Identify which cell holds the provided text, then report its [X, Y] central coordinate. 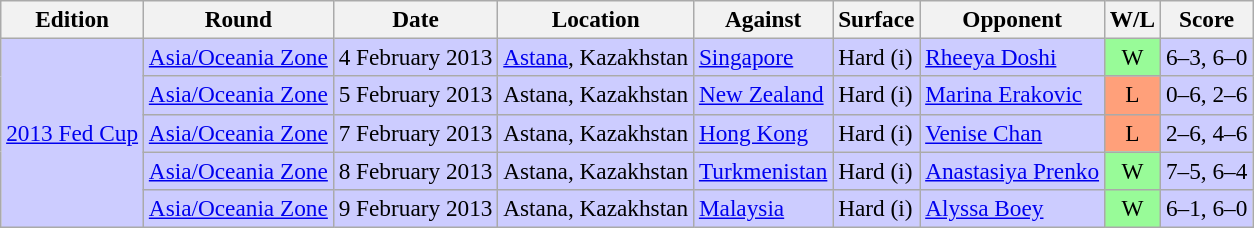
Location [596, 19]
Opponent [1012, 19]
Score [1207, 19]
Singapore [762, 57]
W/L [1132, 19]
Marina Erakovic [1012, 95]
2013 Fed Cup [72, 132]
7 February 2013 [416, 133]
Alyssa Boey [1012, 208]
9 February 2013 [416, 208]
New Zealand [762, 95]
0–6, 2–6 [1207, 95]
Round [238, 19]
8 February 2013 [416, 170]
Venise Chan [1012, 133]
Turkmenistan [762, 170]
6–1, 6–0 [1207, 208]
7–5, 6–4 [1207, 170]
Hong Kong [762, 133]
5 February 2013 [416, 95]
Rheeya Doshi [1012, 57]
Malaysia [762, 208]
4 February 2013 [416, 57]
2–6, 4–6 [1207, 133]
Anastasiya Prenko [1012, 170]
Date [416, 19]
6–3, 6–0 [1207, 57]
Edition [72, 19]
Surface [876, 19]
Against [762, 19]
